Return (X, Y) of the center of cell containing provided text 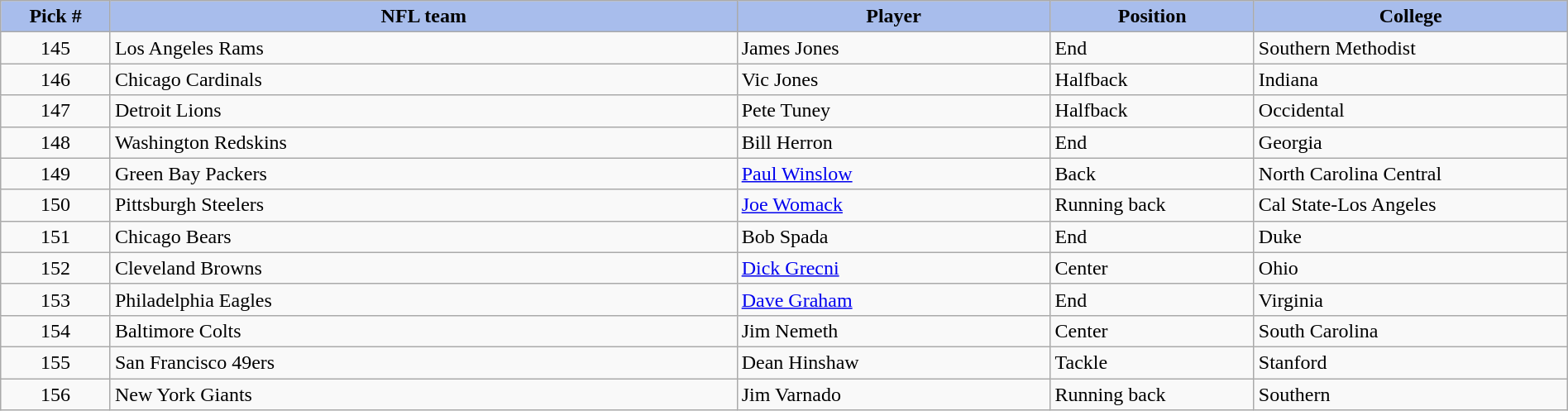
Jim Varnado (893, 394)
Philadelphia Eagles (423, 299)
South Carolina (1411, 331)
Indiana (1411, 79)
Pittsburgh Steelers (423, 205)
Southern (1411, 394)
Back (1152, 174)
Georgia (1411, 142)
Chicago Bears (423, 237)
James Jones (893, 48)
College (1411, 17)
152 (56, 268)
Dick Grecni (893, 268)
Chicago Cardinals (423, 79)
Los Angeles Rams (423, 48)
Player (893, 17)
146 (56, 79)
Dean Hinshaw (893, 362)
150 (56, 205)
Bill Herron (893, 142)
Position (1152, 17)
Vic Jones (893, 79)
San Francisco 49ers (423, 362)
149 (56, 174)
151 (56, 237)
Tackle (1152, 362)
Cleveland Browns (423, 268)
Paul Winslow (893, 174)
Washington Redskins (423, 142)
Southern Methodist (1411, 48)
148 (56, 142)
Green Bay Packers (423, 174)
Occidental (1411, 111)
North Carolina Central (1411, 174)
Ohio (1411, 268)
New York Giants (423, 394)
Bob Spada (893, 237)
Pick # (56, 17)
Stanford (1411, 362)
Joe Womack (893, 205)
153 (56, 299)
NFL team (423, 17)
154 (56, 331)
Cal State-Los Angeles (1411, 205)
Duke (1411, 237)
Dave Graham (893, 299)
Baltimore Colts (423, 331)
Jim Nemeth (893, 331)
155 (56, 362)
147 (56, 111)
Virginia (1411, 299)
Detroit Lions (423, 111)
Pete Tuney (893, 111)
145 (56, 48)
156 (56, 394)
